Return (x, y) of the center of cell containing provided text 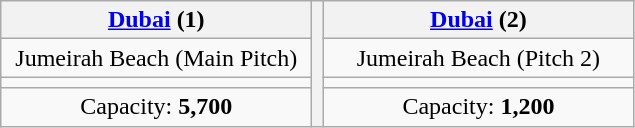
Jumeirah Beach (Pitch 2) (478, 58)
Capacity: 5,700 (156, 107)
Dubai (1) (156, 20)
Dubai (2) (478, 20)
Jumeirah Beach (Main Pitch) (156, 58)
Capacity: 1,200 (478, 107)
